Determine the (X, Y) coordinate at the center of the cell enclosing the given text.  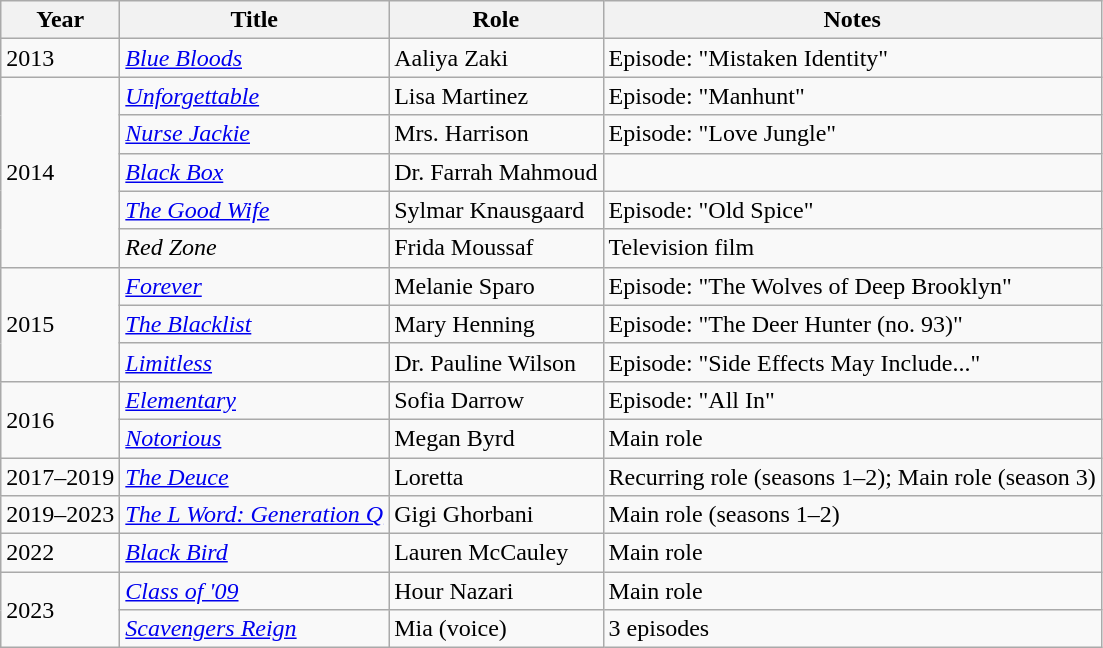
Melanie Sparo (496, 286)
Year (60, 20)
Title (254, 20)
2015 (60, 324)
Unforgettable (254, 96)
Black Bird (254, 553)
2023 (60, 610)
Mrs. Harrison (496, 134)
Episode: "Mistaken Identity" (852, 58)
Dr. Pauline Wilson (496, 362)
2016 (60, 419)
Episode: "The Wolves of Deep Brooklyn" (852, 286)
Lauren McCauley (496, 553)
Episode: "The Deer Hunter (no. 93)" (852, 324)
Forever (254, 286)
Episode: "All In" (852, 400)
Black Box (254, 172)
Episode: "Old Spice" (852, 210)
Lisa Martinez (496, 96)
Notorious (254, 438)
Recurring role (seasons 1–2); Main role (season 3) (852, 477)
Scavengers Reign (254, 629)
Episode: "Manhunt" (852, 96)
Limitless (254, 362)
Blue Bloods (254, 58)
Megan Byrd (496, 438)
Dr. Farrah Mahmoud (496, 172)
Sylmar Knausgaard (496, 210)
Television film (852, 248)
2017–2019 (60, 477)
The Good Wife (254, 210)
Aaliya Zaki (496, 58)
2022 (60, 553)
2019–2023 (60, 515)
Gigi Ghorbani (496, 515)
3 episodes (852, 629)
Nurse Jackie (254, 134)
Red Zone (254, 248)
Mia (voice) (496, 629)
The L Word: Generation Q (254, 515)
Hour Nazari (496, 591)
2014 (60, 172)
2013 (60, 58)
Loretta (496, 477)
Mary Henning (496, 324)
Main role (seasons 1–2) (852, 515)
Frida Moussaf (496, 248)
The Blacklist (254, 324)
Sofia Darrow (496, 400)
The Deuce (254, 477)
Class of '09 (254, 591)
Role (496, 20)
Episode: "Love Jungle" (852, 134)
Episode: "Side Effects May Include..." (852, 362)
Notes (852, 20)
Elementary (254, 400)
